Find where the given text appears and provide that cell's center as (X, Y) coordinate. 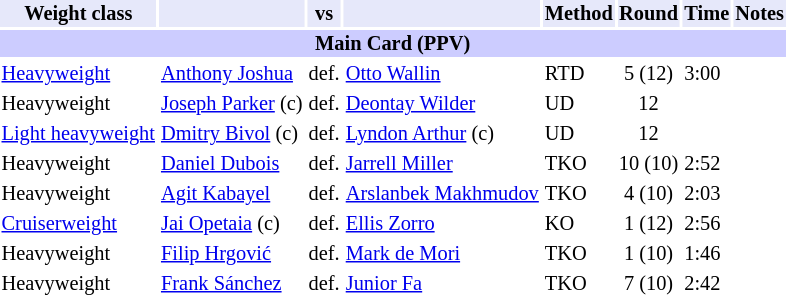
3:00 (707, 74)
2:52 (707, 164)
Light heavyweight (78, 134)
1 (12) (648, 224)
Ellis Zorro (442, 224)
Round (648, 14)
Mark de Mori (442, 254)
Agit Kabayel (232, 194)
vs (324, 14)
Time (707, 14)
Dmitry Bivol (c) (232, 134)
2:56 (707, 224)
Joseph Parker (c) (232, 104)
KO (578, 224)
10 (10) (648, 164)
Otto Wallin (442, 74)
Method (578, 14)
Arslanbek Makhmudov (442, 194)
2:03 (707, 194)
1 (10) (648, 254)
Notes (760, 14)
Jai Opetaia (c) (232, 224)
Weight class (78, 14)
5 (12) (648, 74)
1:46 (707, 254)
Daniel Dubois (232, 164)
4 (10) (648, 194)
Main Card (PPV) (392, 44)
Cruiserweight (78, 224)
RTD (578, 74)
Deontay Wilder (442, 104)
Anthony Joshua (232, 74)
Lyndon Arthur (c) (442, 134)
Filip Hrgović (232, 254)
Jarrell Miller (442, 164)
